Capture the cell that displays the provided text and extract its (X, Y) central coordinate. 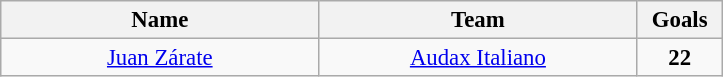
Name (160, 20)
Audax Italiano (478, 58)
22 (680, 58)
Goals (680, 20)
Juan Zárate (160, 58)
Team (478, 20)
